Scan for the cell matching the given text and deliver its (X, Y) coordinate at center. 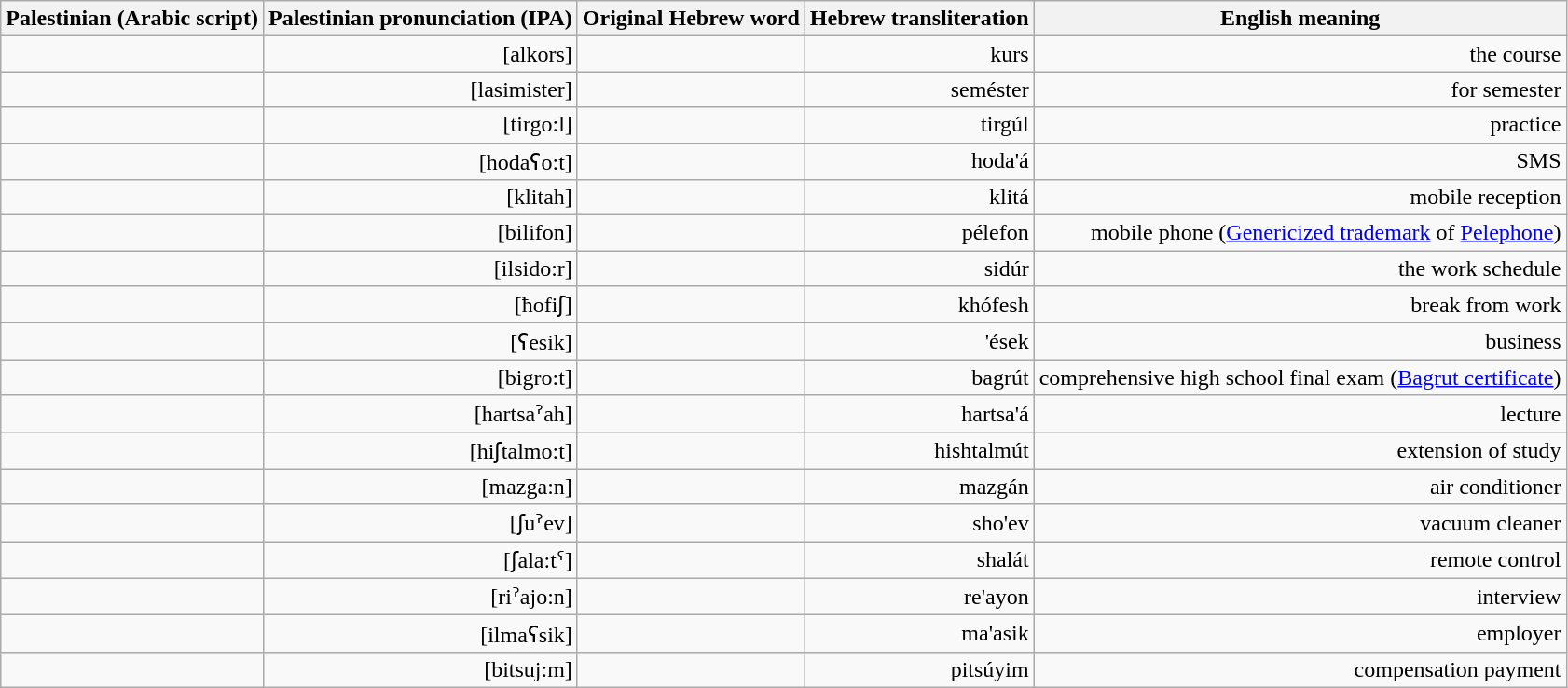
[hartsaˀah] (420, 414)
sho'ev (919, 523)
Hebrew transliteration (919, 19)
English meaning (1300, 19)
shalát (919, 560)
ma'asik (919, 634)
for semester (1300, 89)
mobile reception (1300, 198)
the work schedule (1300, 268)
vacuum cleaner (1300, 523)
[ilmaʕsik] (420, 634)
[mazga:n] (420, 487)
[alkors] (420, 54)
Original Hebrew word (691, 19)
hishtalmút (919, 451)
tirgúl (919, 125)
remote control (1300, 560)
[klitah] (420, 198)
[bilifon] (420, 233)
mazgán (919, 487)
klitá (919, 198)
break from work (1300, 305)
business (1300, 341)
seméster (919, 89)
mobile phone (Genericized trademark of Pelephone) (1300, 233)
[ʃuˀev] (420, 523)
pitsúyim (919, 669)
[hodaʕo:t] (420, 161)
khófesh (919, 305)
the course (1300, 54)
Palestinian (Arabic script) (132, 19)
[bitsuj:m] (420, 669)
bagrút (919, 378)
[ћofiʃ] (420, 305)
employer (1300, 634)
SMS (1300, 161)
[riˀajo:n] (420, 597)
Palestinian pronunciation (IPA) (420, 19)
[lasimister] (420, 89)
kurs (919, 54)
practice (1300, 125)
air conditioner (1300, 487)
[ʃala:tˁ] (420, 560)
[tirgo:l] (420, 125)
'ések (919, 341)
pélefon (919, 233)
interview (1300, 597)
[hiʃtalmo:t] (420, 451)
lecture (1300, 414)
comprehensive high school final exam (Bagrut certificate) (1300, 378)
[ʕesik] (420, 341)
[bigro:t] (420, 378)
compensation payment (1300, 669)
extension of study (1300, 451)
[ilsido:r] (420, 268)
re'ayon (919, 597)
sidúr (919, 268)
hoda'á (919, 161)
hartsa'á (919, 414)
